Provide the [X, Y] coordinate of the cell's center where the given text is located.  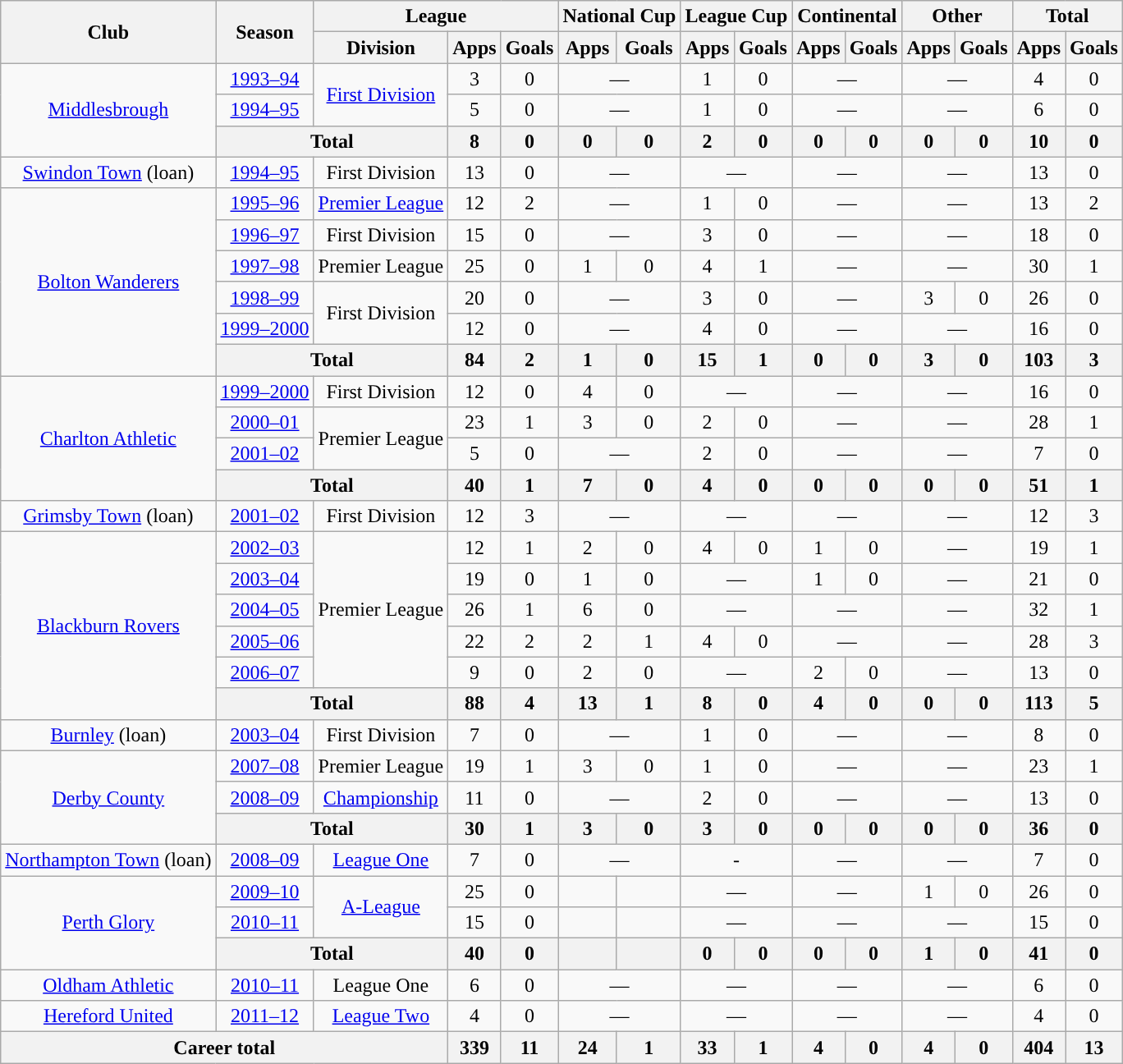
20 [474, 297]
1996–97 [264, 235]
33 [708, 1048]
2011–12 [264, 1016]
339 [474, 1048]
Perth Glory [108, 922]
2007–08 [264, 766]
Championship [381, 797]
113 [1038, 704]
Blackburn Rovers [108, 626]
League Cup [736, 16]
24 [588, 1048]
Burnley (loan) [108, 735]
41 [1038, 954]
Oldham Athletic [108, 985]
51 [1038, 485]
18 [1038, 235]
404 [1038, 1048]
2009–10 [264, 891]
- [736, 860]
Charlton Athletic [108, 438]
Grimsby Town (loan) [108, 516]
88 [474, 704]
2002–03 [264, 548]
36 [1038, 828]
1993–94 [264, 79]
21 [1038, 579]
Middlesbrough [108, 110]
Bolton Wanderers [108, 282]
2004–05 [264, 610]
2006–07 [264, 672]
1998–99 [264, 297]
League [436, 16]
Swindon Town (loan) [108, 172]
1995–96 [264, 204]
Hereford United [108, 1016]
National Cup [619, 16]
Career total [225, 1048]
10 [1038, 141]
Other [957, 16]
9 [474, 672]
22 [474, 641]
League Two [381, 1016]
Club [108, 32]
32 [1038, 610]
Division [381, 48]
84 [474, 360]
1997–98 [264, 266]
Derby County [108, 797]
Season [264, 32]
103 [1038, 360]
A-League [381, 906]
2005–06 [264, 641]
2000–01 [264, 423]
Northampton Town (loan) [108, 860]
Continental [847, 16]
